Extract the (x, y) coordinate from the center of the cell holding the provided text.  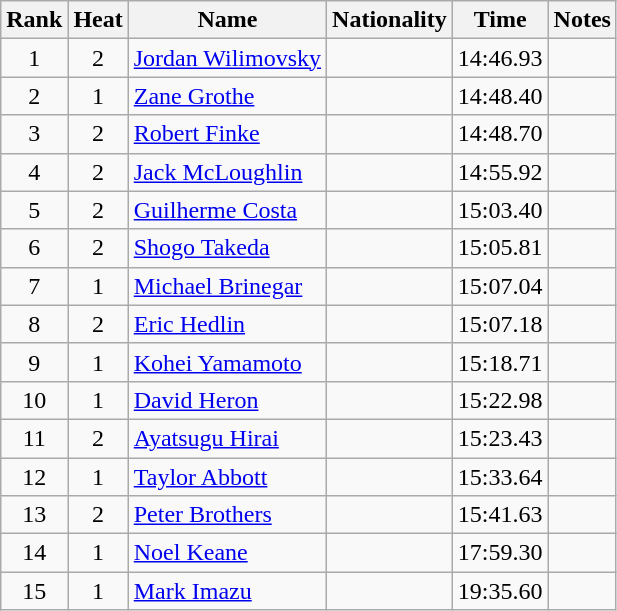
6 (34, 248)
15:33.64 (500, 477)
Name (227, 20)
15:18.71 (500, 362)
David Heron (227, 400)
14:48.70 (500, 134)
8 (34, 324)
Ayatsugu Hirai (227, 438)
15:07.18 (500, 324)
14:48.40 (500, 96)
Notes (582, 20)
15:07.04 (500, 286)
4 (34, 172)
15:23.43 (500, 438)
15:22.98 (500, 400)
Time (500, 20)
15:05.81 (500, 248)
Jordan Wilimovsky (227, 58)
11 (34, 438)
9 (34, 362)
14:46.93 (500, 58)
14 (34, 553)
Michael Brinegar (227, 286)
15:41.63 (500, 515)
Zane Grothe (227, 96)
Peter Brothers (227, 515)
Noel Keane (227, 553)
12 (34, 477)
Heat (98, 20)
Nationality (390, 20)
5 (34, 210)
Jack McLoughlin (227, 172)
15 (34, 591)
17:59.30 (500, 553)
Guilherme Costa (227, 210)
Rank (34, 20)
7 (34, 286)
Kohei Yamamoto (227, 362)
Taylor Abbott (227, 477)
3 (34, 134)
14:55.92 (500, 172)
Eric Hedlin (227, 324)
Robert Finke (227, 134)
Shogo Takeda (227, 248)
13 (34, 515)
19:35.60 (500, 591)
10 (34, 400)
Mark Imazu (227, 591)
15:03.40 (500, 210)
